Pinpoint the cell where the given text exists, returning its (x, y) midpoint coordinate. 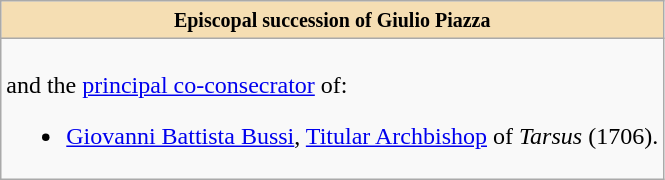
and the principal co-consecrator of:Giovanni Battista Bussi, Titular Archbishop of Tarsus (1706). (332, 109)
Episcopal succession of Giulio Piazza (332, 20)
